For the text-containing cell, return its midpoint in (X, Y) coordinate format. 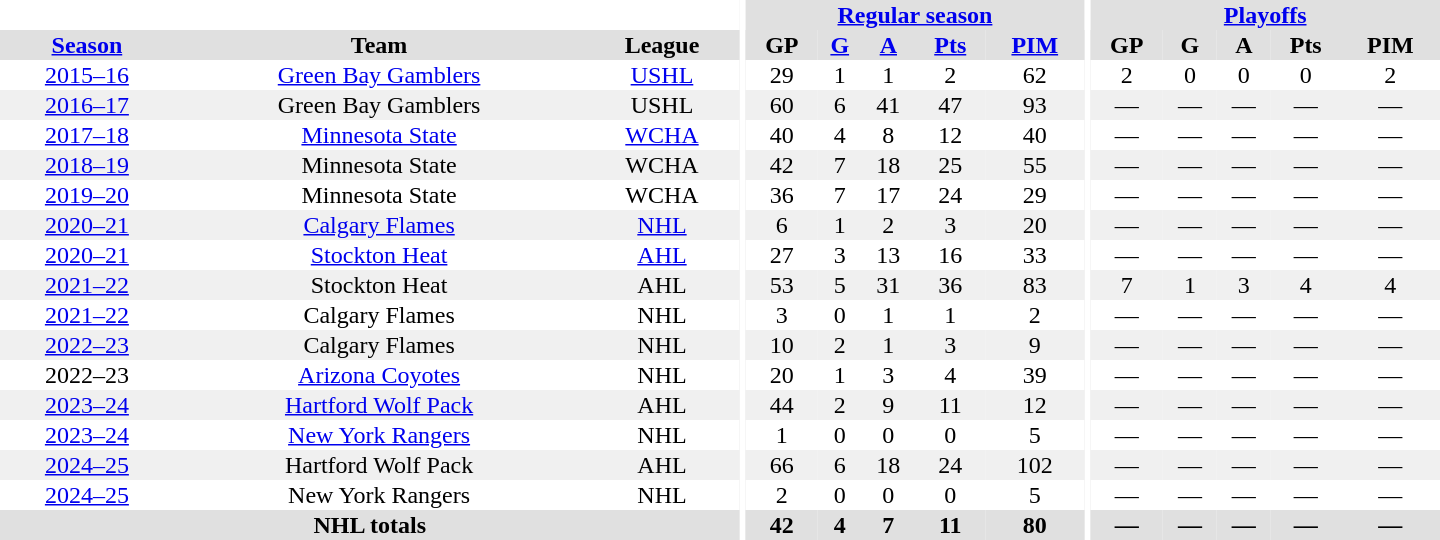
Season (87, 45)
Playoffs (1265, 15)
102 (1034, 465)
League (662, 45)
83 (1034, 285)
93 (1034, 105)
13 (888, 255)
2017–18 (87, 135)
80 (1034, 525)
Team (380, 45)
33 (1034, 255)
17 (888, 195)
31 (888, 285)
10 (782, 345)
60 (782, 105)
27 (782, 255)
44 (782, 405)
25 (950, 165)
2018–19 (87, 165)
Arizona Coyotes (380, 375)
39 (1034, 375)
Regular season (916, 15)
2019–20 (87, 195)
16 (950, 255)
55 (1034, 165)
2016–17 (87, 105)
8 (888, 135)
2015–16 (87, 75)
41 (888, 105)
NHL totals (370, 525)
53 (782, 285)
47 (950, 105)
66 (782, 465)
62 (1034, 75)
